Extract the (X, Y) coordinate from the center of the cell holding the provided text.  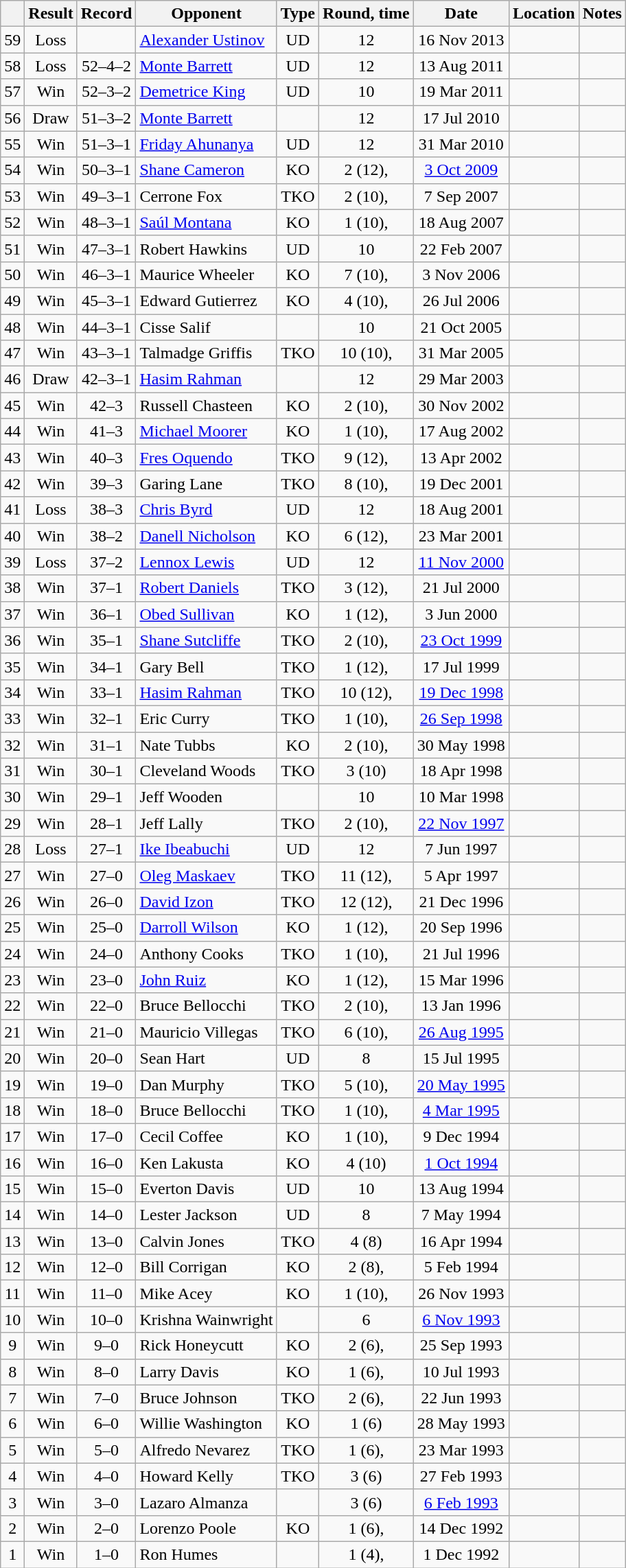
Shane Cameron (206, 170)
32 (12, 745)
13 Apr 2002 (461, 458)
46–3–1 (106, 274)
25 (12, 928)
24–0 (106, 954)
15 (12, 1189)
25 Sep 1993 (461, 1346)
1 Dec 1992 (461, 1554)
12–0 (106, 1267)
22 Feb 2007 (461, 248)
3 Nov 2006 (461, 274)
54 (12, 170)
29 Mar 2003 (461, 379)
Saúl Montana (206, 222)
Edward Gutierrez (206, 301)
22–0 (106, 1006)
37–1 (106, 588)
59 (12, 40)
1 Oct 1994 (461, 1163)
34 (12, 692)
37–2 (106, 562)
23–0 (106, 980)
43 (12, 458)
13–0 (106, 1241)
Ken Lakusta (206, 1163)
26–0 (106, 902)
3 (12), (367, 588)
21 Jul 2000 (461, 588)
33 (12, 718)
39 (12, 562)
32–1 (106, 718)
28 (12, 850)
5 (10), (367, 1084)
31 (12, 771)
21 (12, 1032)
Round, time (367, 14)
Alexander Ustinov (206, 40)
Record (106, 14)
1 (6) (367, 1424)
8–0 (106, 1372)
11 (12), (367, 876)
20 Sep 1996 (461, 928)
9–0 (106, 1346)
Cerrone Fox (206, 196)
Krishna Wainwright (206, 1320)
38 (12, 588)
7–0 (106, 1398)
Ike Ibeabuchi (206, 850)
30 Nov 2002 (461, 406)
30 (12, 797)
1–0 (106, 1554)
30–1 (106, 771)
6 (10), (367, 1032)
13 Aug 1994 (461, 1189)
28–1 (106, 823)
27–1 (106, 850)
21–0 (106, 1032)
48–3–1 (106, 222)
51–3–1 (106, 144)
Russell Chasteen (206, 406)
3 (10) (367, 771)
29–1 (106, 797)
9 Dec 1994 (461, 1136)
22 (12, 1006)
24 (12, 954)
17 (12, 1136)
Howard Kelly (206, 1476)
50 (12, 274)
34–1 (106, 666)
3–0 (106, 1502)
Lazaro Almanza (206, 1502)
23 Mar 1993 (461, 1450)
12 (12), (367, 902)
Mauricio Villegas (206, 1032)
2 (12, 1528)
Opponent (206, 14)
45 (12, 406)
Calvin Jones (206, 1241)
Lorenzo Poole (206, 1528)
Lester Jackson (206, 1215)
49–3–1 (106, 196)
21 Jul 1996 (461, 954)
47 (12, 353)
14 Dec 1992 (461, 1528)
5 (12, 1450)
33–1 (106, 692)
7 Jun 1997 (461, 850)
28 May 1993 (461, 1424)
18–0 (106, 1110)
David Izon (206, 902)
50–3–1 (106, 170)
Nate Tubbs (206, 745)
20 (12, 1058)
Robert Daniels (206, 588)
49 (12, 301)
13 Jan 1996 (461, 1006)
44–3–1 (106, 327)
16–0 (106, 1163)
Location (544, 14)
22 Jun 1993 (461, 1398)
40–3 (106, 458)
3 (12, 1502)
7 May 1994 (461, 1215)
1 (4), (367, 1554)
Mike Acey (206, 1294)
17 Jul 1999 (461, 666)
23 Mar 2001 (461, 536)
51 (12, 248)
Darroll Wilson (206, 928)
Jeff Lally (206, 823)
Cleveland Woods (206, 771)
Date (461, 14)
46 (12, 379)
18 (12, 1110)
27–0 (106, 876)
4–0 (106, 1476)
Talmadge Griffis (206, 353)
5 Apr 1997 (461, 876)
51–3–2 (106, 118)
25–0 (106, 928)
17 Aug 2002 (461, 432)
35 (12, 666)
Cecil Coffee (206, 1136)
57 (12, 92)
19 Mar 2011 (461, 92)
19 Dec 1998 (461, 692)
35–1 (106, 640)
42–3 (106, 406)
19 (12, 1084)
1 (12, 1554)
41 (12, 510)
10–0 (106, 1320)
31–1 (106, 745)
2 (8), (367, 1267)
14 (12, 1215)
Sean Hart (206, 1058)
26 Jul 2006 (461, 301)
42 (12, 484)
40 (12, 536)
5 Feb 1994 (461, 1267)
9 (12), (367, 458)
9 (12, 1346)
Notes (602, 14)
18 Aug 2007 (461, 222)
31 Mar 2010 (461, 144)
Friday Ahunanya (206, 144)
Michael Moorer (206, 432)
16 (12, 1163)
21 Oct 2005 (461, 327)
Everton Davis (206, 1189)
10 Mar 1998 (461, 797)
48 (12, 327)
26 Sep 1998 (461, 718)
6 Feb 1993 (461, 1502)
16 Nov 2013 (461, 40)
26 (12, 902)
Robert Hawkins (206, 248)
2 (12), (367, 170)
7 (10), (367, 274)
Rick Honeycutt (206, 1346)
10 Jul 1993 (461, 1372)
27 Feb 1993 (461, 1476)
7 Sep 2007 (461, 196)
Shane Sutcliffe (206, 640)
Gary Bell (206, 666)
58 (12, 66)
Willie Washington (206, 1424)
23 (12, 980)
Bill Corrigan (206, 1267)
15 Mar 1996 (461, 980)
19–0 (106, 1084)
38–3 (106, 510)
17–0 (106, 1136)
36–1 (106, 614)
3 Jun 2000 (461, 614)
47–3–1 (106, 248)
8 (10), (367, 484)
Chris Byrd (206, 510)
6 Nov 1993 (461, 1320)
6–0 (106, 1424)
56 (12, 118)
10 (12), (367, 692)
21 Dec 1996 (461, 902)
52 (12, 222)
4 Mar 1995 (461, 1110)
44 (12, 432)
15–0 (106, 1189)
55 (12, 144)
39–3 (106, 484)
13 (12, 1241)
Fres Oquendo (206, 458)
7 (12, 1398)
20 May 1995 (461, 1084)
26 Nov 1993 (461, 1294)
Jeff Wooden (206, 797)
18 Apr 1998 (461, 771)
31 Mar 2005 (461, 353)
Cisse Salif (206, 327)
Oleg Maskaev (206, 876)
2–0 (106, 1528)
45–3–1 (106, 301)
Type (298, 14)
30 May 1998 (461, 745)
Alfredo Nevarez (206, 1450)
18 Aug 2001 (461, 510)
John Ruiz (206, 980)
52–4–2 (106, 66)
5–0 (106, 1450)
3 Oct 2009 (461, 170)
11–0 (106, 1294)
Eric Curry (206, 718)
6 (12), (367, 536)
23 Oct 1999 (461, 640)
Larry Davis (206, 1372)
Maurice Wheeler (206, 274)
Obed Sullivan (206, 614)
14–0 (106, 1215)
11 Nov 2000 (461, 562)
38–2 (106, 536)
42–3–1 (106, 379)
4 (10), (367, 301)
17 Jul 2010 (461, 118)
13 Aug 2011 (461, 66)
16 Apr 1994 (461, 1241)
37 (12, 614)
Anthony Cooks (206, 954)
22 Nov 1997 (461, 823)
Danell Nicholson (206, 536)
53 (12, 196)
Result (51, 14)
4 (8) (367, 1241)
Lennox Lewis (206, 562)
43–3–1 (106, 353)
Garing Lane (206, 484)
29 (12, 823)
4 (10) (367, 1163)
10 (10), (367, 353)
11 (12, 1294)
4 (12, 1476)
26 Aug 1995 (461, 1032)
20–0 (106, 1058)
Dan Murphy (206, 1084)
41–3 (106, 432)
27 (12, 876)
Ron Humes (206, 1554)
15 Jul 1995 (461, 1058)
19 Dec 2001 (461, 484)
36 (12, 640)
52–3–2 (106, 92)
Bruce Johnson (206, 1398)
Demetrice King (206, 92)
